Search for the cell housing the specified text and yield its (x, y) center coordinate. 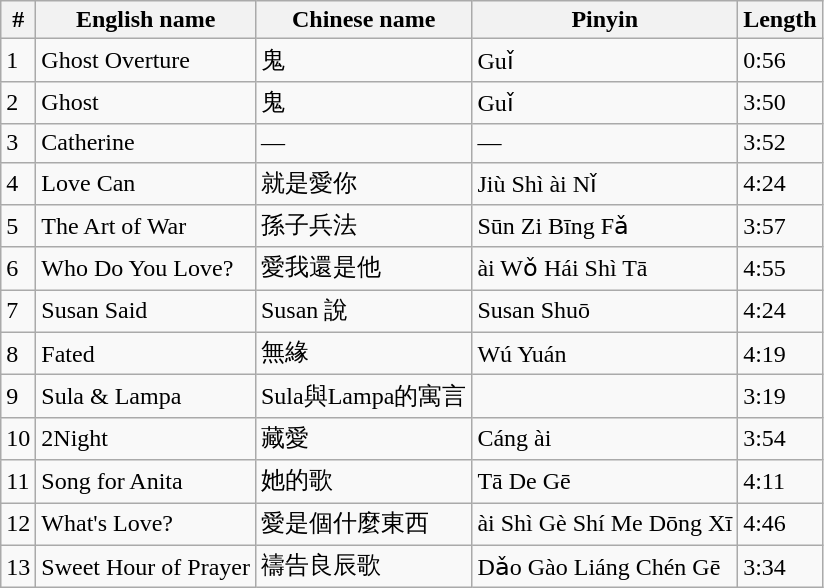
5 (18, 226)
Length (780, 20)
Catherine (146, 143)
3:52 (780, 143)
ài Shì Gè Shí Me Dōng Xī (605, 524)
Who Do You Love? (146, 268)
愛我還是他 (363, 268)
4:19 (780, 354)
2Night (146, 438)
3:34 (780, 566)
Love Can (146, 184)
Susan Said (146, 312)
Sula與Lampa的寓言 (363, 396)
3 (18, 143)
3:19 (780, 396)
Sula & Lampa (146, 396)
Cáng ài (605, 438)
孫子兵法 (363, 226)
Ghost (146, 102)
Jiù Shì ài Nǐ (605, 184)
4:11 (780, 482)
10 (18, 438)
Susan 說 (363, 312)
Sūn Zi Bīng Fǎ (605, 226)
4 (18, 184)
Susan Shuō (605, 312)
Fated (146, 354)
0:56 (780, 60)
English name (146, 20)
Wú Yuán (605, 354)
13 (18, 566)
6 (18, 268)
# (18, 20)
4:55 (780, 268)
愛是個什麼東西 (363, 524)
ài Wǒ Hái Shì Tā (605, 268)
The Art of War (146, 226)
12 (18, 524)
1 (18, 60)
Song for Anita (146, 482)
3:54 (780, 438)
3:57 (780, 226)
Pinyin (605, 20)
11 (18, 482)
Sweet Hour of Prayer (146, 566)
Tā De Gē (605, 482)
就是愛你 (363, 184)
4:46 (780, 524)
無緣 (363, 354)
2 (18, 102)
Ghost Overture (146, 60)
3:50 (780, 102)
Dǎo Gào Liáng Chén Gē (605, 566)
藏愛 (363, 438)
Chinese name (363, 20)
What's Love? (146, 524)
8 (18, 354)
她的歌 (363, 482)
禱告良辰歌 (363, 566)
9 (18, 396)
7 (18, 312)
